For the text-containing cell, return its midpoint in [x, y] coordinate format. 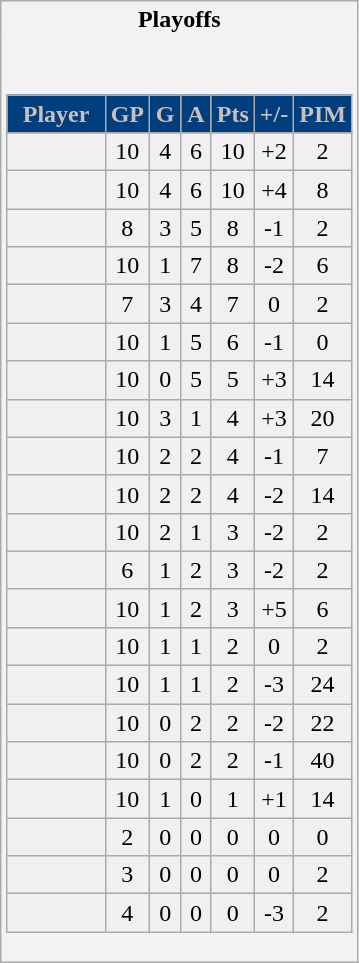
+1 [274, 799]
Playoffs [180, 20]
+2 [274, 152]
A [196, 114]
+/- [274, 114]
G [164, 114]
+5 [274, 608]
24 [323, 685]
GP [127, 114]
PIM [323, 114]
Pts [232, 114]
Player [56, 114]
22 [323, 723]
20 [323, 418]
+4 [274, 190]
40 [323, 761]
